Scan for the cell matching the given text and deliver its [x, y] coordinate at center. 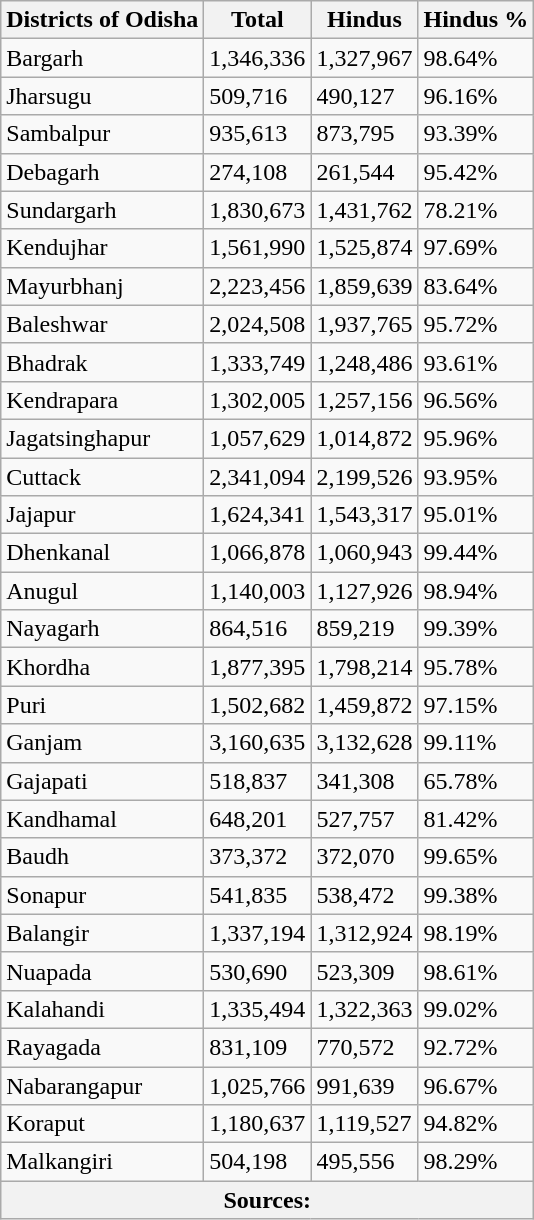
95.42% [476, 172]
1,431,762 [364, 210]
530,690 [258, 971]
83.64% [476, 286]
1,025,766 [258, 1085]
98.94% [476, 591]
1,561,990 [258, 248]
1,502,682 [258, 705]
Nuapada [102, 971]
Dhenkanal [102, 553]
490,127 [364, 96]
274,108 [258, 172]
98.29% [476, 1162]
1,337,194 [258, 933]
Kalahandi [102, 1009]
1,877,395 [258, 667]
Sources: [268, 1200]
1,322,363 [364, 1009]
78.21% [476, 210]
Puri [102, 705]
1,302,005 [258, 400]
3,160,635 [258, 743]
1,119,527 [364, 1124]
Anugul [102, 591]
1,859,639 [364, 286]
96.56% [476, 400]
93.39% [476, 134]
Bargarh [102, 58]
1,624,341 [258, 515]
1,057,629 [258, 438]
98.61% [476, 971]
99.39% [476, 629]
2,341,094 [258, 477]
1,346,336 [258, 58]
96.16% [476, 96]
1,060,943 [364, 553]
1,312,924 [364, 933]
3,132,628 [364, 743]
1,335,494 [258, 1009]
Jajapur [102, 515]
1,798,214 [364, 667]
541,835 [258, 895]
1,333,749 [258, 362]
1,830,673 [258, 210]
1,327,967 [364, 58]
1,543,317 [364, 515]
97.69% [476, 248]
65.78% [476, 781]
Jharsugu [102, 96]
99.65% [476, 857]
Sambalpur [102, 134]
831,109 [258, 1047]
527,757 [364, 819]
2,223,456 [258, 286]
1,014,872 [364, 438]
495,556 [364, 1162]
1,248,486 [364, 362]
99.44% [476, 553]
Koraput [102, 1124]
1,180,637 [258, 1124]
261,544 [364, 172]
1,937,765 [364, 324]
99.38% [476, 895]
Jagatsinghapur [102, 438]
518,837 [258, 781]
Balangir [102, 933]
94.82% [476, 1124]
504,198 [258, 1162]
509,716 [258, 96]
Baleshwar [102, 324]
Khordha [102, 667]
770,572 [364, 1047]
Bhadrak [102, 362]
93.61% [476, 362]
538,472 [364, 895]
Baudh [102, 857]
873,795 [364, 134]
95.01% [476, 515]
Debagarh [102, 172]
Mayurbhanj [102, 286]
991,639 [364, 1085]
341,308 [364, 781]
Sonapur [102, 895]
98.19% [476, 933]
1,127,926 [364, 591]
1,140,003 [258, 591]
Districts of Odisha [102, 20]
Nayagarh [102, 629]
1,066,878 [258, 553]
1,257,156 [364, 400]
99.02% [476, 1009]
81.42% [476, 819]
93.95% [476, 477]
Rayagada [102, 1047]
96.67% [476, 1085]
Kandhamal [102, 819]
Sundargarh [102, 210]
2,024,508 [258, 324]
Kendujhar [102, 248]
Hindus % [476, 20]
99.11% [476, 743]
1,459,872 [364, 705]
97.15% [476, 705]
372,070 [364, 857]
Gajapati [102, 781]
1,525,874 [364, 248]
Ganjam [102, 743]
Kendrapara [102, 400]
859,219 [364, 629]
95.72% [476, 324]
Cuttack [102, 477]
2,199,526 [364, 477]
92.72% [476, 1047]
Malkangiri [102, 1162]
98.64% [476, 58]
Nabarangapur [102, 1085]
Total [258, 20]
648,201 [258, 819]
Hindus [364, 20]
523,309 [364, 971]
95.96% [476, 438]
95.78% [476, 667]
373,372 [258, 857]
864,516 [258, 629]
935,613 [258, 134]
